Find where the given text appears and provide that cell's center as (X, Y) coordinate. 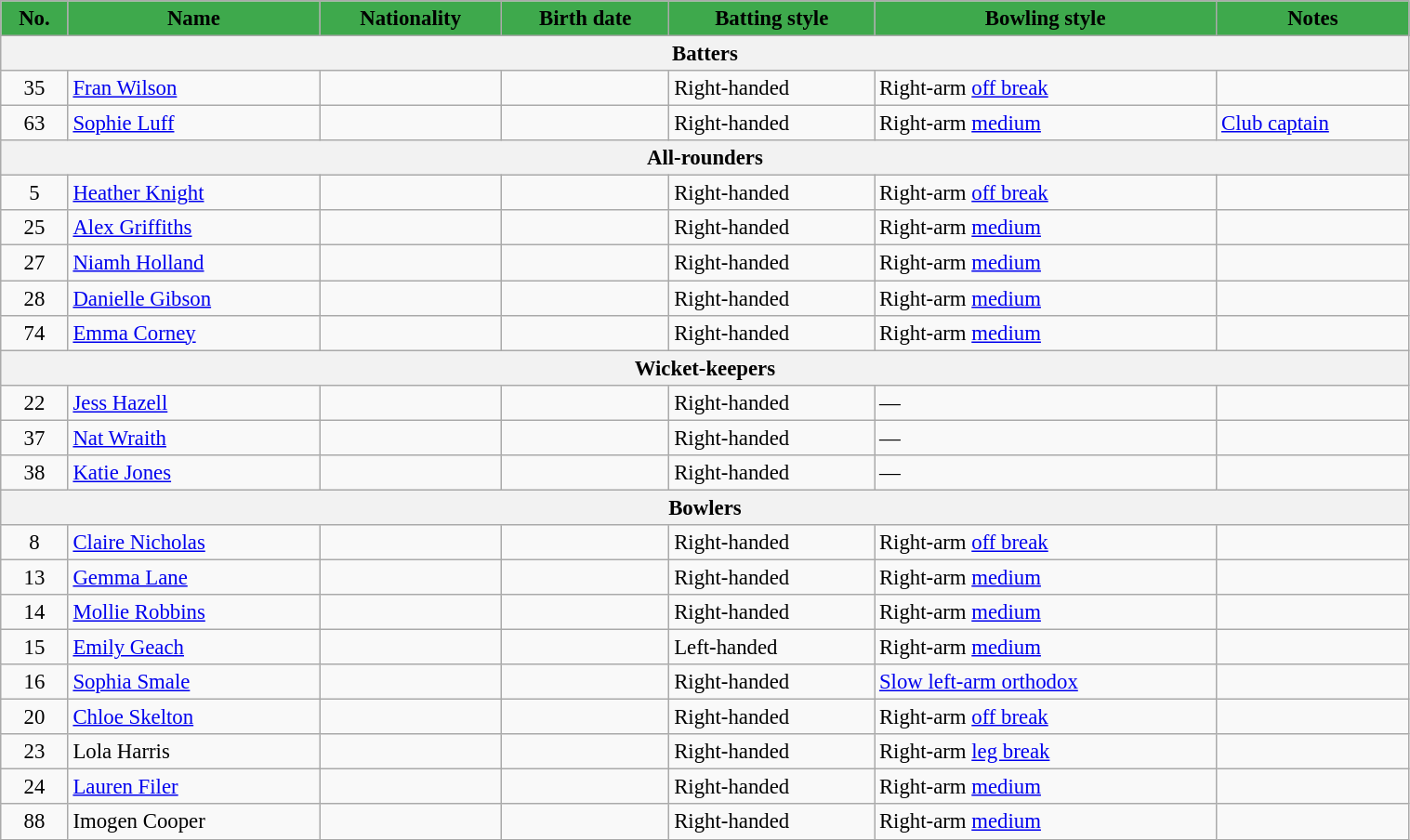
22 (34, 402)
Notes (1312, 19)
Chloe Skelton (193, 717)
Lauren Filer (193, 787)
Slow left-arm orthodox (1046, 682)
74 (34, 333)
20 (34, 717)
Katie Jones (193, 473)
5 (34, 193)
23 (34, 752)
Jess Hazell (193, 402)
Alex Griffiths (193, 228)
8 (34, 543)
38 (34, 473)
Gemma Lane (193, 577)
Fran Wilson (193, 88)
Birth date (586, 19)
Bowling style (1046, 19)
Batters (705, 54)
Wicket-keepers (705, 368)
25 (34, 228)
16 (34, 682)
Name (193, 19)
Claire Nicholas (193, 543)
63 (34, 124)
All-rounders (705, 158)
Sophie Luff (193, 124)
Nationality (411, 19)
Emma Corney (193, 333)
28 (34, 298)
15 (34, 648)
Emily Geach (193, 648)
Heather Knight (193, 193)
Danielle Gibson (193, 298)
Batting style (771, 19)
35 (34, 88)
27 (34, 263)
Imogen Cooper (193, 822)
Niamh Holland (193, 263)
Nat Wraith (193, 438)
88 (34, 822)
No. (34, 19)
Club captain (1312, 124)
Right-arm leg break (1046, 752)
Bowlers (705, 507)
Sophia Smale (193, 682)
24 (34, 787)
Left-handed (771, 648)
13 (34, 577)
Lola Harris (193, 752)
Mollie Robbins (193, 612)
37 (34, 438)
14 (34, 612)
